Locate the cell with the specified text and output its (X, Y) center coordinate. 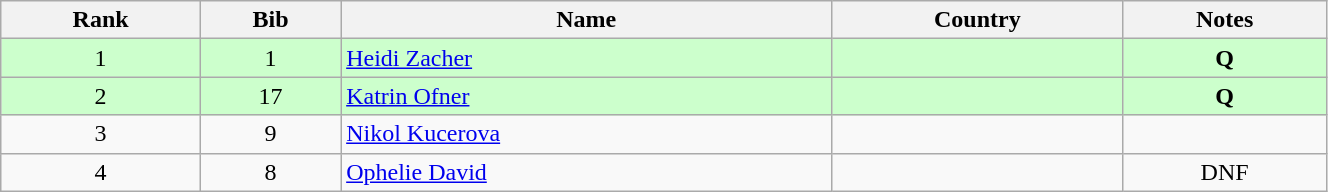
Notes (1225, 20)
Nikol Kucerova (586, 134)
Bib (270, 20)
2 (101, 96)
4 (101, 172)
Country (978, 20)
8 (270, 172)
3 (101, 134)
9 (270, 134)
17 (270, 96)
DNF (1225, 172)
Ophelie David (586, 172)
Name (586, 20)
Heidi Zacher (586, 58)
Rank (101, 20)
Katrin Ofner (586, 96)
